Locate the cell with the specified text and output its [X, Y] center coordinate. 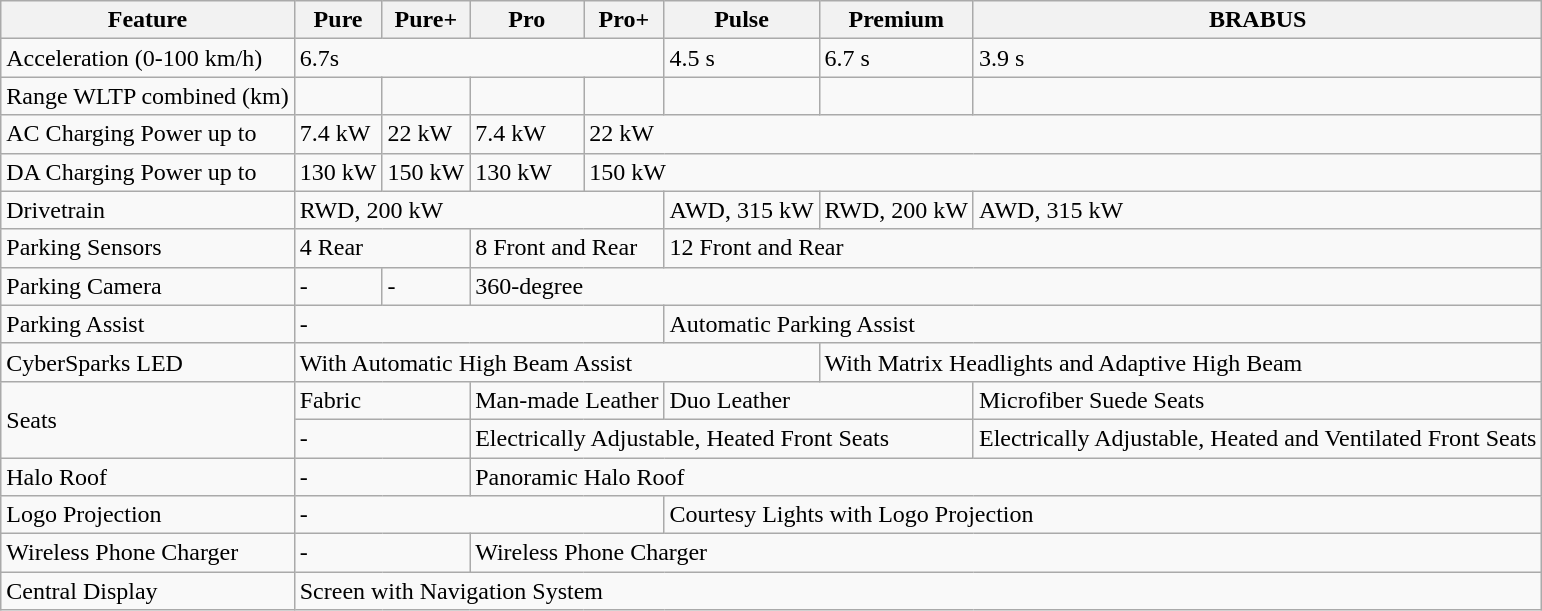
With Automatic High Beam Assist [556, 362]
Acceleration (0-100 km/h) [148, 58]
Range WLTP combined (km) [148, 96]
Screen with Navigation System [918, 591]
Pro+ [624, 20]
Feature [148, 20]
8 Front and Rear [567, 248]
Logo Projection [148, 515]
DA Charging Power up to [148, 172]
CyberSparks LED [148, 362]
Fabric [382, 400]
Drivetrain [148, 210]
Halo Roof [148, 477]
6.7s [479, 58]
Premium [896, 20]
Pure+ [426, 20]
Man-made Leather [567, 400]
Microfiber Suede Seats [1257, 400]
BRABUS [1257, 20]
With Matrix Headlights and Adaptive High Beam [1180, 362]
Parking Camera [148, 286]
Pro [527, 20]
12 Front and Rear [1103, 248]
3.9 s [1257, 58]
Electrically Adjustable, Heated Front Seats [722, 438]
Pulse [742, 20]
Pure [338, 20]
6.7 s [896, 58]
Seats [148, 419]
Parking Assist [148, 324]
AC Charging Power up to [148, 134]
Courtesy Lights with Logo Projection [1103, 515]
Central Display [148, 591]
Parking Sensors [148, 248]
4.5 s [742, 58]
360-degree [1006, 286]
Duo Leather [818, 400]
Automatic Parking Assist [1103, 324]
Panoramic Halo Roof [1006, 477]
4 Rear [382, 248]
Electrically Adjustable, Heated and Ventilated Front Seats [1257, 438]
